Return [x, y] of the center of cell containing provided text 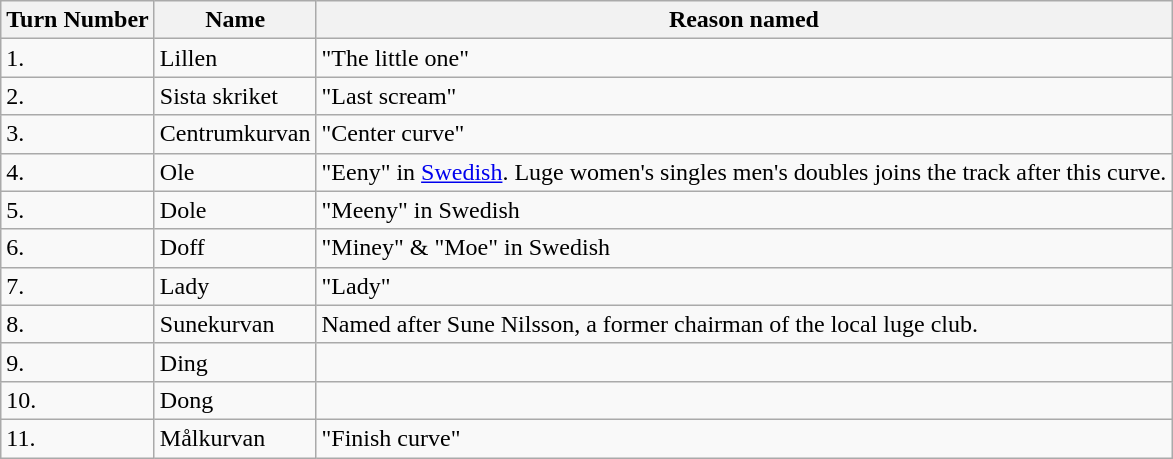
"Last scream" [744, 96]
Lady [235, 286]
"Eeny" in Swedish. Luge women's singles men's doubles joins the track after this curve. [744, 172]
Named after Sune Nilsson, a former chairman of the local luge club. [744, 324]
Ole [235, 172]
11. [78, 438]
Centrumkurvan [235, 134]
3. [78, 134]
Målkurvan [235, 438]
"The little one" [744, 58]
"Miney" & "Moe" in Swedish [744, 248]
5. [78, 210]
Reason named [744, 20]
Dole [235, 210]
7. [78, 286]
Dong [235, 400]
2. [78, 96]
"Center curve" [744, 134]
Doff [235, 248]
Name [235, 20]
Turn Number [78, 20]
"Finish curve" [744, 438]
4. [78, 172]
6. [78, 248]
Ding [235, 362]
"Meeny" in Swedish [744, 210]
Lillen [235, 58]
Sista skriket [235, 96]
10. [78, 400]
Sunekurvan [235, 324]
1. [78, 58]
"Lady" [744, 286]
9. [78, 362]
8. [78, 324]
